Detect which cell encompasses the target text, then output its (x, y) center coordinate. 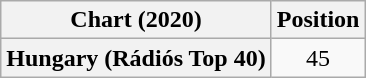
Chart (2020) (136, 20)
Position (318, 20)
Hungary (Rádiós Top 40) (136, 58)
45 (318, 58)
